Output the [X, Y] coordinate of the center of the cell containing the given text.  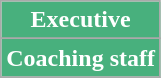
Coaching staff [81, 58]
Executive [81, 20]
